Detect which cell encompasses the target text, then output its (x, y) center coordinate. 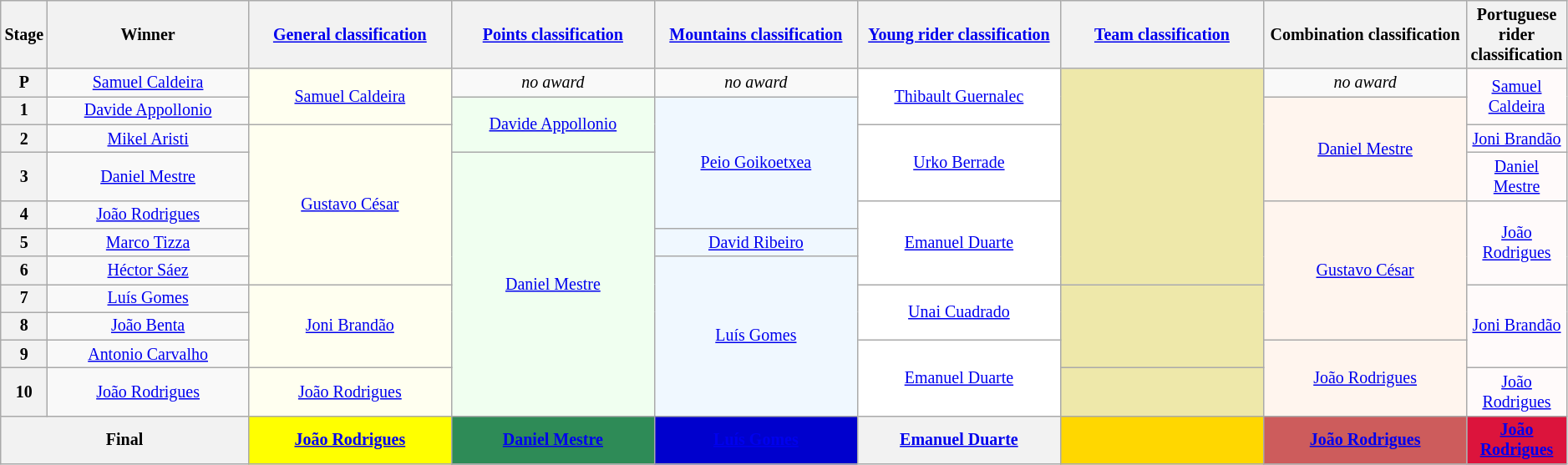
4 (24, 214)
8 (24, 326)
Young rider classification (959, 35)
P (24, 83)
Urko Berrade (959, 162)
David Ribeiro (755, 242)
7 (24, 299)
10 (24, 392)
Portuguese rider classification (1517, 35)
Thibault Guernalec (959, 97)
Peio Goikoetxea (755, 163)
Marco Tizza (148, 242)
Points classification (553, 35)
Mountains classification (755, 35)
Stage (24, 35)
9 (24, 354)
Final (125, 441)
5 (24, 242)
2 (24, 139)
Team classification (1161, 35)
João Benta (148, 326)
General classification (349, 35)
Combination classification (1365, 35)
Unai Cuadrado (959, 312)
Antonio Carvalho (148, 354)
Winner (148, 35)
Mikel Aristi (148, 139)
1 (24, 110)
6 (24, 270)
Héctor Sáez (148, 270)
3 (24, 177)
